Locate the cell with the specified text and output its (x, y) center coordinate. 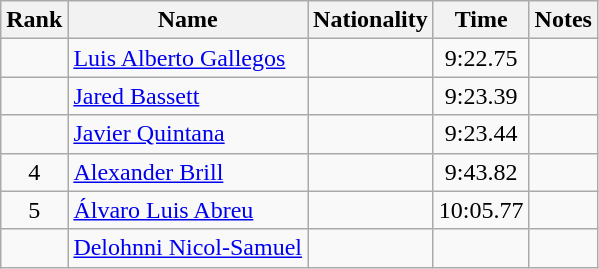
10:05.77 (481, 210)
9:43.82 (481, 172)
Alexander Brill (188, 172)
Notes (563, 20)
Time (481, 20)
Javier Quintana (188, 134)
9:23.39 (481, 96)
Rank (34, 20)
Nationality (371, 20)
Delohnni Nicol-Samuel (188, 248)
Jared Bassett (188, 96)
4 (34, 172)
9:22.75 (481, 58)
Álvaro Luis Abreu (188, 210)
9:23.44 (481, 134)
Luis Alberto Gallegos (188, 58)
5 (34, 210)
Name (188, 20)
